Pinpoint the cell where the given text exists, returning its [X, Y] midpoint coordinate. 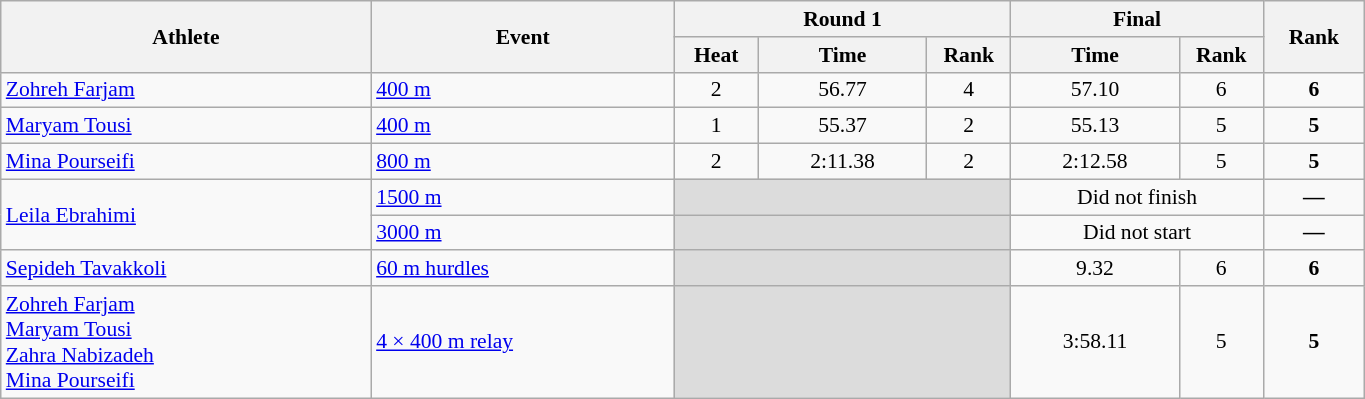
9.32 [1095, 269]
3:58.11 [1095, 342]
Leila Ebrahimi [186, 214]
55.13 [1095, 126]
Athlete [186, 36]
Did not start [1138, 233]
Round 1 [842, 19]
55.37 [842, 126]
Event [522, 36]
Zohreh Farjam [186, 90]
Mina Pourseifi [186, 162]
Zohreh FarjamMaryam TousiZahra NabizadehMina Pourseifi [186, 342]
2:11.38 [842, 162]
Heat [716, 55]
4 [969, 90]
1 [716, 126]
56.77 [842, 90]
2:12.58 [1095, 162]
Final [1138, 19]
800 m [522, 162]
Maryam Tousi [186, 126]
4 × 400 m relay [522, 342]
1500 m [522, 197]
Sepideh Tavakkoli [186, 269]
60 m hurdles [522, 269]
3000 m [522, 233]
Did not finish [1138, 197]
57.10 [1095, 90]
